Determine the (x, y) coordinate at the center of the cell enclosing the given text.  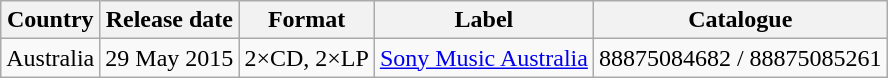
Format (306, 20)
Sony Music Australia (484, 58)
Country (50, 20)
Catalogue (740, 20)
Australia (50, 58)
88875084682 / 88875085261 (740, 58)
Release date (170, 20)
Label (484, 20)
29 May 2015 (170, 58)
2×CD, 2×LP (306, 58)
